From the cell containing the given text, extract its center point as (x, y) coordinate. 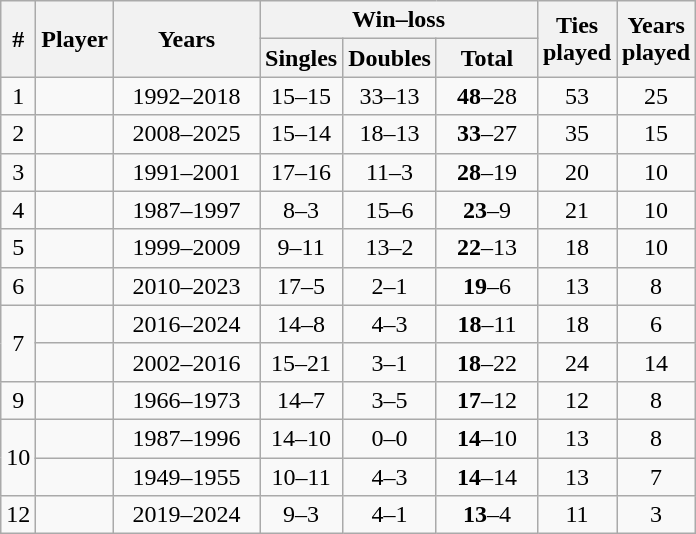
Years (187, 39)
14–7 (302, 400)
1992–2018 (187, 96)
Doubles (390, 58)
11–3 (390, 172)
18–13 (390, 134)
Win–loss (399, 20)
28–19 (486, 172)
Player (75, 39)
1949–1955 (187, 477)
21 (576, 210)
15–15 (302, 96)
20 (576, 172)
Total (486, 58)
9–11 (302, 248)
4–1 (390, 515)
Yearsplayed (656, 39)
5 (18, 248)
14 (656, 362)
1 (18, 96)
24 (576, 362)
2010–2023 (187, 286)
11 (576, 515)
22–13 (486, 248)
13–2 (390, 248)
35 (576, 134)
8–3 (302, 210)
18–22 (486, 362)
19–6 (486, 286)
4 (18, 210)
Tiesplayed (576, 39)
15 (656, 134)
9–3 (302, 515)
9 (18, 400)
Singles (302, 58)
17–5 (302, 286)
15–6 (390, 210)
1987–1996 (187, 438)
# (18, 39)
15–21 (302, 362)
2008–2025 (187, 134)
1966–1973 (187, 400)
1991–2001 (187, 172)
14–8 (302, 324)
0–0 (390, 438)
2002–2016 (187, 362)
3–1 (390, 362)
25 (656, 96)
13–4 (486, 515)
33–13 (390, 96)
48–28 (486, 96)
14–14 (486, 477)
1987–1997 (187, 210)
2016–2024 (187, 324)
15–14 (302, 134)
23–9 (486, 210)
10–11 (302, 477)
17–16 (302, 172)
17–12 (486, 400)
3–5 (390, 400)
18–11 (486, 324)
33–27 (486, 134)
2019–2024 (187, 515)
2–1 (390, 286)
1999–2009 (187, 248)
53 (576, 96)
2 (18, 134)
